Detect which cell encompasses the target text, then output its [x, y] center coordinate. 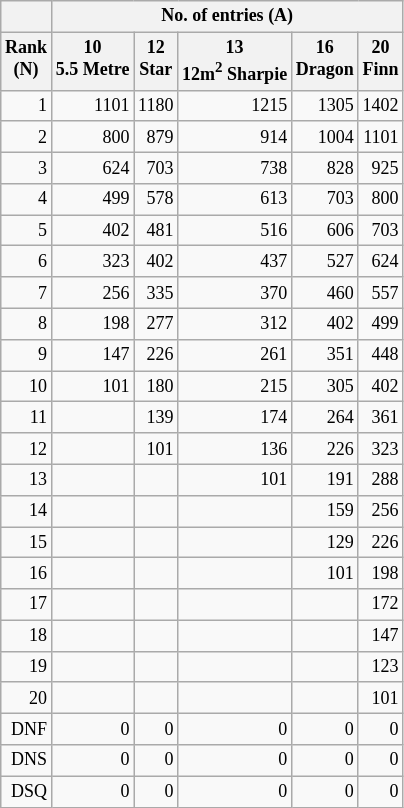
1215 [235, 106]
828 [324, 168]
215 [235, 386]
460 [324, 292]
105.5 Metre [92, 61]
17 [26, 604]
174 [235, 418]
288 [380, 480]
305 [324, 386]
123 [380, 666]
1305 [324, 106]
5 [26, 230]
264 [324, 418]
180 [156, 386]
1004 [324, 136]
191 [324, 480]
312 [235, 324]
914 [235, 136]
448 [380, 354]
16Dragon [324, 61]
6 [26, 262]
516 [235, 230]
172 [380, 604]
2 [26, 136]
7 [26, 292]
11 [26, 418]
437 [235, 262]
DNS [26, 760]
738 [235, 168]
1180 [156, 106]
613 [235, 200]
12Star [156, 61]
578 [156, 200]
12 [26, 448]
335 [156, 292]
4 [26, 200]
351 [324, 354]
139 [156, 418]
129 [324, 542]
8 [26, 324]
557 [380, 292]
261 [235, 354]
14 [26, 510]
20Finn [380, 61]
No. of entries (A) [226, 16]
15 [26, 542]
20 [26, 698]
3 [26, 168]
136 [235, 448]
606 [324, 230]
DNF [26, 730]
277 [156, 324]
481 [156, 230]
1402 [380, 106]
361 [380, 418]
Rank(N) [26, 61]
19 [26, 666]
10 [26, 386]
13 [26, 480]
527 [324, 262]
DSQ [26, 792]
1312m2 Sharpie [235, 61]
159 [324, 510]
9 [26, 354]
1 [26, 106]
18 [26, 636]
370 [235, 292]
925 [380, 168]
16 [26, 574]
879 [156, 136]
